Pinpoint the cell where the given text exists, returning its [X, Y] midpoint coordinate. 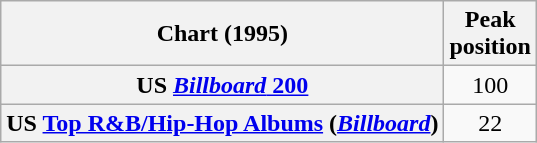
22 [490, 123]
US Billboard 200 [222, 85]
US Top R&B/Hip-Hop Albums (Billboard) [222, 123]
Chart (1995) [222, 34]
Peak position [490, 34]
100 [490, 85]
